Search for the cell housing the specified text and yield its (X, Y) center coordinate. 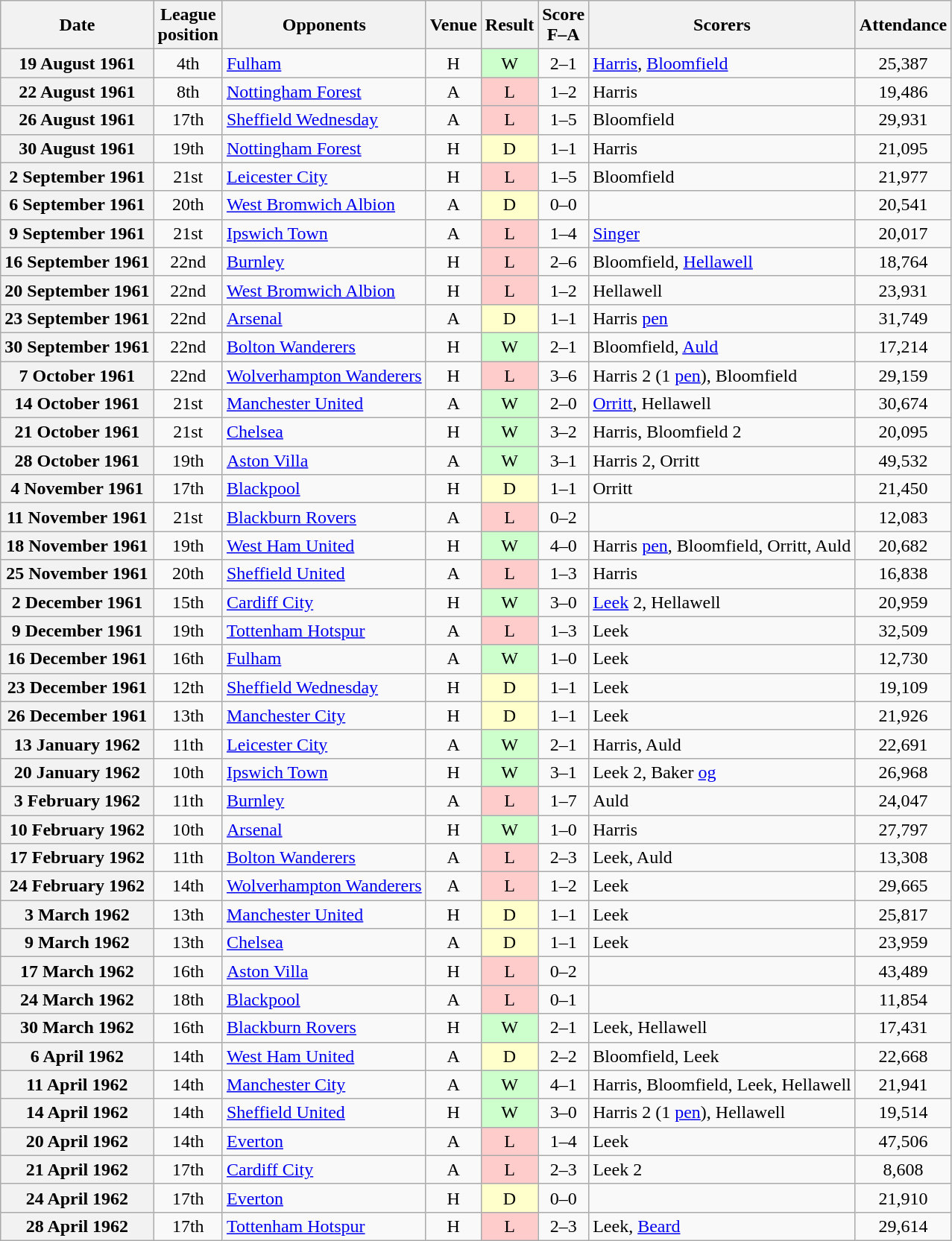
3 February 1962 (78, 801)
49,532 (903, 461)
2–0 (564, 404)
Bloomfield, Leek (722, 1056)
Harris pen, Bloomfield, Orritt, Auld (722, 546)
13,308 (903, 858)
30 September 1961 (78, 347)
31,749 (903, 318)
21,926 (903, 716)
ScoreF–A (564, 25)
22,668 (903, 1056)
11 November 1961 (78, 517)
Harris 2, Orritt (722, 461)
3–2 (564, 432)
47,506 (903, 1141)
Harris, Bloomfield, Leek, Hellawell (722, 1084)
21,450 (903, 489)
28 April 1962 (78, 1226)
21,977 (903, 177)
Orritt (722, 489)
17 March 1962 (78, 971)
25,817 (903, 915)
11,854 (903, 1000)
Leagueposition (188, 25)
16,838 (903, 574)
20,959 (903, 602)
15th (188, 602)
20 January 1962 (78, 772)
26,968 (903, 772)
Leek, Auld (722, 858)
25 November 1961 (78, 574)
22,691 (903, 744)
27,797 (903, 830)
6 April 1962 (78, 1056)
21,910 (903, 1198)
4th (188, 63)
20,095 (903, 432)
1–7 (564, 801)
13 January 1962 (78, 744)
29,614 (903, 1226)
Harris, Auld (722, 744)
Bloomfield, Auld (722, 347)
9 September 1961 (78, 233)
20 September 1961 (78, 290)
Harris 2 (1 pen), Hellawell (722, 1113)
16 September 1961 (78, 262)
24 April 1962 (78, 1198)
20,017 (903, 233)
19 August 1961 (78, 63)
Leek, Beard (722, 1226)
17 February 1962 (78, 858)
21,095 (903, 148)
7 October 1961 (78, 375)
4–1 (564, 1084)
9 March 1962 (78, 943)
4–0 (564, 546)
Leek, Hellawell (722, 1028)
29,931 (903, 120)
9 December 1961 (78, 631)
Venue (453, 25)
26 August 1961 (78, 120)
2–6 (564, 262)
22 August 1961 (78, 92)
6 September 1961 (78, 205)
30 March 1962 (78, 1028)
Auld (722, 801)
Harris, Bloomfield (722, 63)
23 September 1961 (78, 318)
24 March 1962 (78, 1000)
11 April 1962 (78, 1084)
Hellawell (722, 290)
24,047 (903, 801)
18,764 (903, 262)
2 December 1961 (78, 602)
2–2 (564, 1056)
21,941 (903, 1084)
0–1 (564, 1000)
23,959 (903, 943)
8th (188, 92)
12,083 (903, 517)
Leek 2, Baker og (722, 772)
10 February 1962 (78, 830)
14 October 1961 (78, 404)
Scorers (722, 25)
17,214 (903, 347)
Date (78, 25)
19,514 (903, 1113)
12,730 (903, 659)
26 December 1961 (78, 716)
16 December 1961 (78, 659)
Harris, Bloomfield 2 (722, 432)
19,109 (903, 687)
Harris 2 (1 pen), Bloomfield (722, 375)
43,489 (903, 971)
29,665 (903, 886)
Result (509, 25)
Orritt, Hellawell (722, 404)
20,682 (903, 546)
8,608 (903, 1169)
4 November 1961 (78, 489)
24 February 1962 (78, 886)
19,486 (903, 92)
25,387 (903, 63)
20 April 1962 (78, 1141)
Harris pen (722, 318)
Leek 2, Hellawell (722, 602)
18th (188, 1000)
Attendance (903, 25)
28 October 1961 (78, 461)
Singer (722, 233)
17,431 (903, 1028)
Bloomfield, Hellawell (722, 262)
Opponents (324, 25)
30,674 (903, 404)
32,509 (903, 631)
3 March 1962 (78, 915)
23 December 1961 (78, 687)
14 April 1962 (78, 1113)
18 November 1961 (78, 546)
29,159 (903, 375)
2 September 1961 (78, 177)
21 October 1961 (78, 432)
20,541 (903, 205)
3–6 (564, 375)
21 April 1962 (78, 1169)
12th (188, 687)
30 August 1961 (78, 148)
Leek 2 (722, 1169)
23,931 (903, 290)
